Extract the [X, Y] coordinate from the center of the cell holding the provided text.  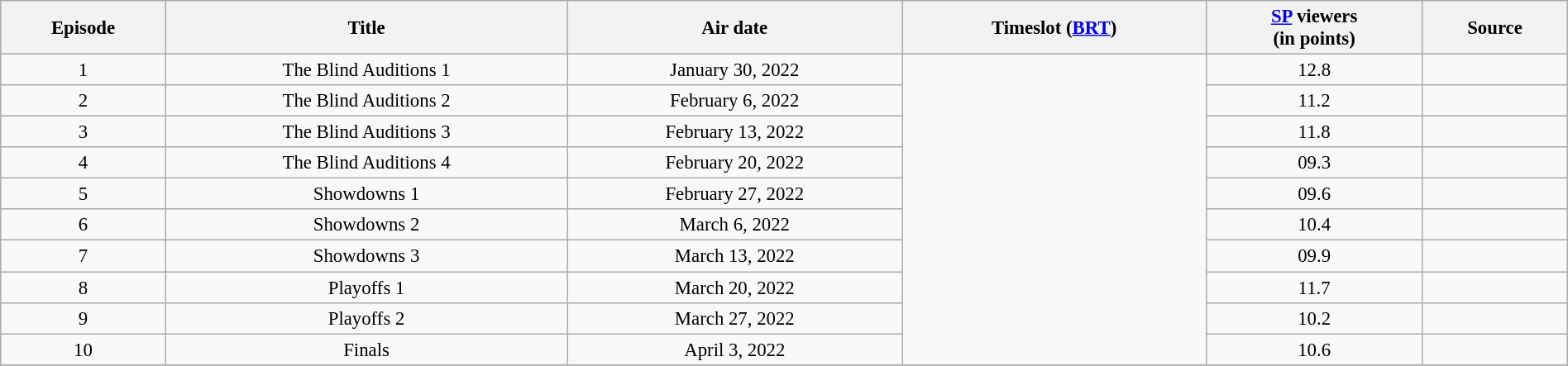
The Blind Auditions 2 [366, 101]
3 [84, 132]
Playoffs 2 [366, 318]
March 6, 2022 [734, 226]
1 [84, 70]
Episode [84, 28]
February 20, 2022 [734, 163]
March 20, 2022 [734, 288]
09.3 [1313, 163]
The Blind Auditions 4 [366, 163]
Playoffs 1 [366, 288]
Showdowns 3 [366, 256]
The Blind Auditions 1 [366, 70]
10 [84, 349]
10.4 [1313, 226]
Showdowns 2 [366, 226]
2 [84, 101]
Showdowns 1 [366, 194]
7 [84, 256]
11.7 [1313, 288]
5 [84, 194]
12.8 [1313, 70]
Air date [734, 28]
Source [1495, 28]
SP viewers(in points) [1313, 28]
10.6 [1313, 349]
9 [84, 318]
11.2 [1313, 101]
Timeslot (BRT) [1054, 28]
6 [84, 226]
Finals [366, 349]
09.6 [1313, 194]
4 [84, 163]
February 27, 2022 [734, 194]
March 13, 2022 [734, 256]
April 3, 2022 [734, 349]
February 13, 2022 [734, 132]
8 [84, 288]
11.8 [1313, 132]
09.9 [1313, 256]
February 6, 2022 [734, 101]
March 27, 2022 [734, 318]
January 30, 2022 [734, 70]
10.2 [1313, 318]
The Blind Auditions 3 [366, 132]
Title [366, 28]
